Extract the [x, y] coordinate from the center of the cell holding the provided text.  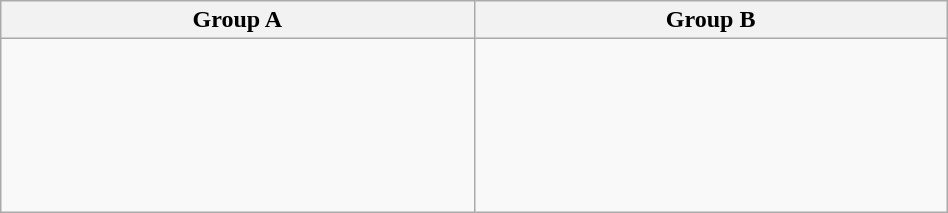
Group A [238, 20]
Group B [710, 20]
